Identify which cell holds the provided text, then report its (x, y) central coordinate. 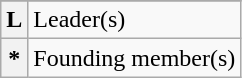
* (14, 58)
L (14, 20)
Leader(s) (134, 20)
Founding member(s) (134, 58)
